Provide the [X, Y] coordinate of the cell's center where the given text is located.  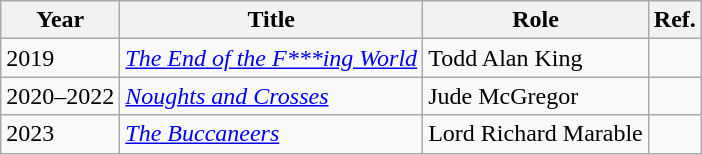
Ref. [674, 20]
2019 [60, 58]
The End of the F***ing World [272, 58]
Jude McGregor [536, 96]
2020–2022 [60, 96]
2023 [60, 134]
Todd Alan King [536, 58]
Year [60, 20]
Role [536, 20]
Lord Richard Marable [536, 134]
The Buccaneers [272, 134]
Noughts and Crosses [272, 96]
Title [272, 20]
